Identify which cell holds the provided text, then report its [X, Y] central coordinate. 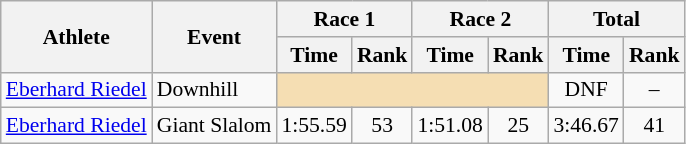
Race 1 [344, 19]
Race 2 [480, 19]
Event [214, 36]
Athlete [76, 36]
Giant Slalom [214, 126]
53 [382, 126]
3:46.67 [586, 126]
25 [518, 126]
Total [616, 19]
1:51.08 [450, 126]
41 [654, 126]
DNF [586, 90]
Downhill [214, 90]
– [654, 90]
1:55.59 [314, 126]
